Output the [x, y] coordinate of the center of the cell containing the given text.  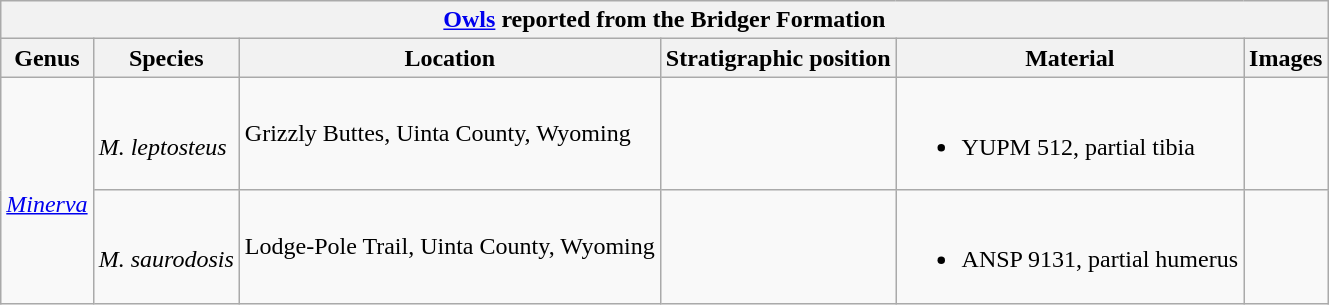
Minerva [47, 190]
Genus [47, 58]
YUPM 512, partial tibia [1070, 134]
Material [1070, 58]
Owls reported from the Bridger Formation [664, 20]
Location [450, 58]
M. saurodosis [166, 246]
Grizzly Buttes, Uinta County, Wyoming [450, 134]
Species [166, 58]
Stratigraphic position [778, 58]
Lodge-Pole Trail, Uinta County, Wyoming [450, 246]
M. leptosteus [166, 134]
Images [1286, 58]
ANSP 9131, partial humerus [1070, 246]
